Locate the cell with the specified text and output its (X, Y) center coordinate. 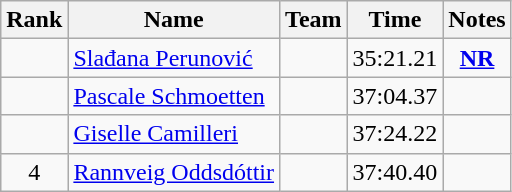
Notes (477, 20)
Rank (34, 20)
NR (477, 58)
Giselle Camilleri (174, 134)
37:04.37 (395, 96)
37:40.40 (395, 172)
Rannveig Oddsdóttir (174, 172)
Team (314, 20)
Name (174, 20)
Pascale Schmoetten (174, 96)
37:24.22 (395, 134)
4 (34, 172)
35:21.21 (395, 58)
Slađana Perunović (174, 58)
Time (395, 20)
